Search for the cell housing the specified text and yield its (x, y) center coordinate. 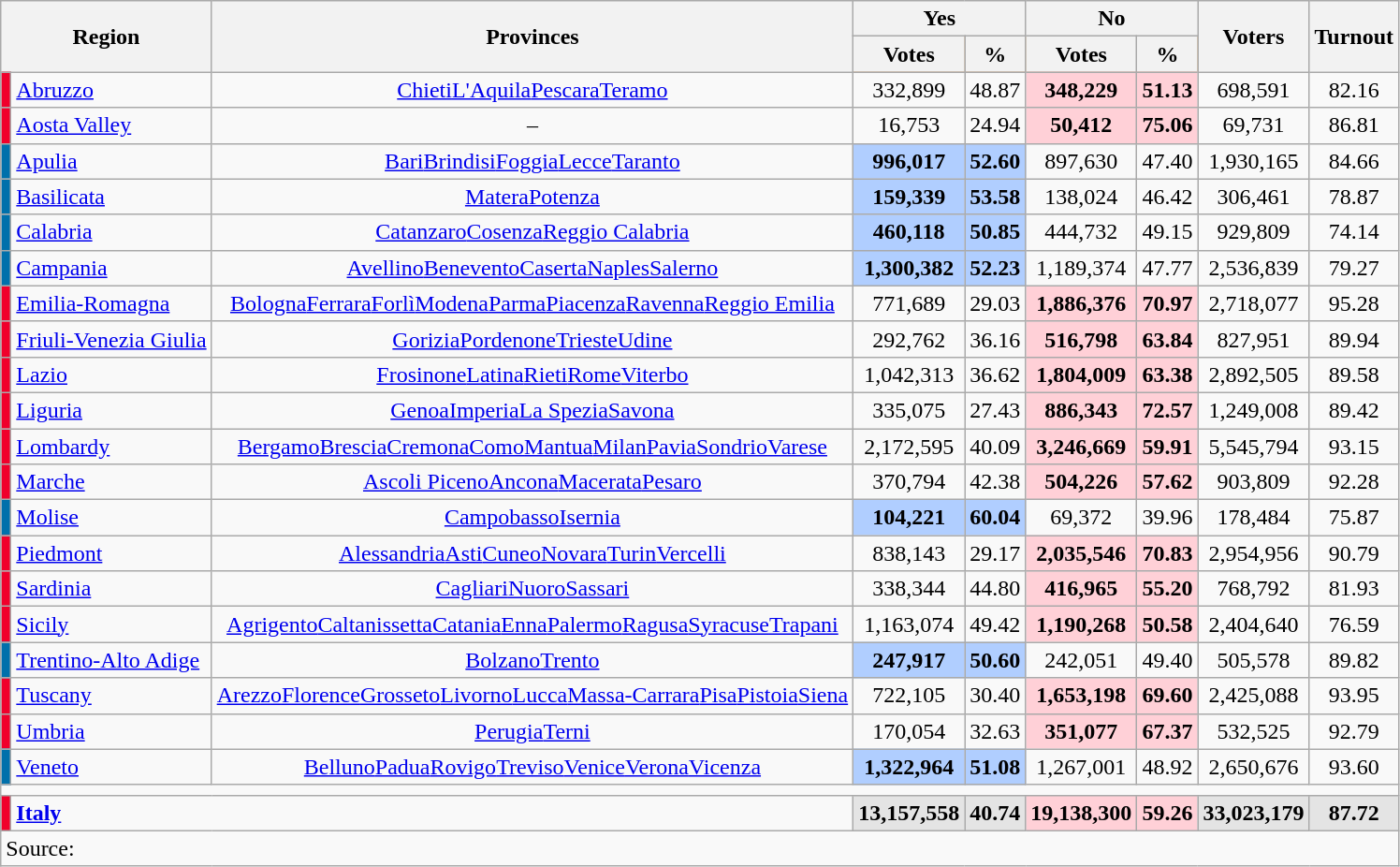
Italy (432, 813)
69,372 (1082, 518)
2,172,595 (910, 447)
Umbria (111, 731)
40.09 (996, 447)
416,965 (1082, 589)
516,798 (1082, 339)
2,892,505 (1254, 375)
69,731 (1254, 125)
338,344 (910, 589)
Marche (111, 482)
93.15 (1354, 447)
Provinces (532, 37)
CatanzaroCosenzaReggio Calabria (532, 232)
335,075 (910, 410)
1,886,376 (1082, 303)
63.84 (1168, 339)
51.13 (1168, 90)
BariBrindisiFoggiaLecceTaranto (532, 161)
178,484 (1254, 518)
Basilicata (111, 197)
50.60 (996, 660)
2,425,088 (1254, 696)
76.59 (1354, 625)
81.93 (1354, 589)
Voters (1254, 37)
1,190,268 (1082, 625)
771,689 (910, 303)
78.87 (1354, 197)
89.58 (1354, 375)
51.08 (996, 767)
BolzanoTrento (532, 660)
5,545,794 (1254, 447)
AgrigentoCaltanissettaCataniaEnnaPalermoRagusaSyracuseTrapani (532, 625)
75.87 (1354, 518)
32.63 (996, 731)
Calabria (111, 232)
Aosta Valley (111, 125)
No (1112, 19)
49.40 (1168, 660)
Region (107, 37)
532,525 (1254, 731)
AlessandriaAstiCuneoNovaraTurinVercelli (532, 553)
29.03 (996, 303)
19,138,300 (1082, 813)
53.58 (996, 197)
44.80 (996, 589)
CagliariNuoroSassari (532, 589)
Tuscany (111, 696)
Lombardy (111, 447)
138,024 (1082, 197)
Yes (940, 19)
72.57 (1168, 410)
996,017 (910, 161)
838,143 (910, 553)
GenoaImperiaLa SpeziaSavona (532, 410)
40.74 (996, 813)
Piedmont (111, 553)
95.28 (1354, 303)
86.81 (1354, 125)
24.94 (996, 125)
Apulia (111, 161)
Friuli-Venezia Giulia (111, 339)
Veneto (111, 767)
84.66 (1354, 161)
306,461 (1254, 197)
93.95 (1354, 696)
1,930,165 (1254, 161)
90.79 (1354, 553)
30.40 (996, 696)
3,246,669 (1082, 447)
52.23 (996, 268)
170,054 (910, 731)
1,804,009 (1082, 375)
– (532, 125)
1,322,964 (910, 767)
69.60 (1168, 696)
57.62 (1168, 482)
82.16 (1354, 90)
42.38 (996, 482)
444,732 (1082, 232)
36.62 (996, 375)
87.72 (1354, 813)
47.77 (1168, 268)
2,404,640 (1254, 625)
Sardinia (111, 589)
63.38 (1168, 375)
74.14 (1354, 232)
93.60 (1354, 767)
1,163,074 (910, 625)
67.37 (1168, 731)
BellunoPaduaRovigoTrevisoVeniceVeronaVicenza (532, 767)
768,792 (1254, 589)
2,954,956 (1254, 553)
60.04 (996, 518)
BergamoBresciaCremonaComoMantuaMilanPaviaSondrioVarese (532, 447)
13,157,558 (910, 813)
2,718,077 (1254, 303)
BolognaFerraraForlìModenaParmaPiacenzaRavennaReggio Emilia (532, 303)
75.06 (1168, 125)
104,221 (910, 518)
50,412 (1082, 125)
89.42 (1354, 410)
52.60 (996, 161)
247,917 (910, 660)
886,343 (1082, 410)
GoriziaPordenoneTriesteUdine (532, 339)
460,118 (910, 232)
48.87 (996, 90)
2,035,546 (1082, 553)
89.82 (1354, 660)
Molise (111, 518)
1,249,008 (1254, 410)
1,267,001 (1082, 767)
AvellinoBeneventoCasertaNaplesSalerno (532, 268)
PerugiaTerni (532, 731)
55.20 (1168, 589)
Ascoli PicenoAnconaMacerataPesaro (532, 482)
16,753 (910, 125)
59.91 (1168, 447)
ArezzoFlorenceGrossetoLivornoLuccaMassa-CarraraPisaPistoiaSiena (532, 696)
27.43 (996, 410)
33,023,179 (1254, 813)
2,536,839 (1254, 268)
370,794 (910, 482)
504,226 (1082, 482)
351,077 (1082, 731)
59.26 (1168, 813)
903,809 (1254, 482)
929,809 (1254, 232)
722,105 (910, 696)
242,051 (1082, 660)
Sicily (111, 625)
ChietiL'AquilaPescaraTeramo (532, 90)
70.83 (1168, 553)
Emilia-Romagna (111, 303)
Campania (111, 268)
70.97 (1168, 303)
29.17 (996, 553)
MateraPotenza (532, 197)
FrosinoneLatinaRietiRomeViterbo (532, 375)
159,339 (910, 197)
Liguria (111, 410)
79.27 (1354, 268)
49.42 (996, 625)
Turnout (1354, 37)
47.40 (1168, 161)
827,951 (1254, 339)
348,229 (1082, 90)
1,653,198 (1082, 696)
48.92 (1168, 767)
89.94 (1354, 339)
1,300,382 (910, 268)
1,189,374 (1082, 268)
505,578 (1254, 660)
1,042,313 (910, 375)
92.79 (1354, 731)
36.16 (996, 339)
Lazio (111, 375)
2,650,676 (1254, 767)
Source: (700, 848)
50.58 (1168, 625)
46.42 (1168, 197)
332,899 (910, 90)
698,591 (1254, 90)
49.15 (1168, 232)
92.28 (1354, 482)
39.96 (1168, 518)
Trentino-Alto Adige (111, 660)
CampobassoIsernia (532, 518)
50.85 (996, 232)
Abruzzo (111, 90)
897,630 (1082, 161)
292,762 (910, 339)
